Identify which cell holds the provided text, then report its [X, Y] central coordinate. 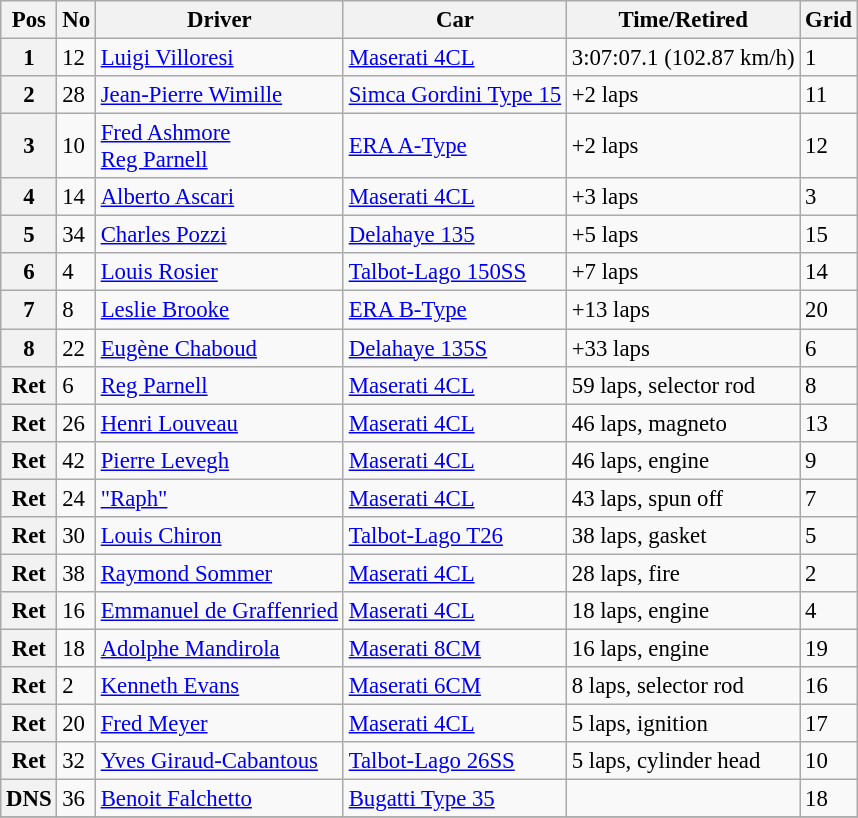
43 laps, spun off [682, 498]
DNS [29, 799]
Talbot-Lago 150SS [454, 273]
+3 laps [682, 197]
5 laps, ignition [682, 724]
Benoit Falchetto [219, 799]
30 [76, 536]
Delahaye 135 [454, 235]
Pos [29, 20]
ERA B-Type [454, 310]
Adolphe Mandirola [219, 648]
"Raph" [219, 498]
Simca Gordini Type 15 [454, 95]
24 [76, 498]
Delahaye 135S [454, 348]
Jean-Pierre Wimille [219, 95]
32 [76, 761]
Louis Rosier [219, 273]
Fred Ashmore Reg Parnell [219, 146]
Henri Louveau [219, 423]
59 laps, selector rod [682, 385]
Talbot-Lago T26 [454, 536]
46 laps, magneto [682, 423]
Alberto Ascari [219, 197]
46 laps, engine [682, 460]
Grid [828, 20]
36 [76, 799]
Emmanuel de Graffenried [219, 611]
Pierre Levegh [219, 460]
15 [828, 235]
16 laps, engine [682, 648]
+7 laps [682, 273]
Maserati 8CM [454, 648]
26 [76, 423]
Car [454, 20]
Driver [219, 20]
Raymond Sommer [219, 573]
+33 laps [682, 348]
19 [828, 648]
28 laps, fire [682, 573]
Time/Retired [682, 20]
18 laps, engine [682, 611]
22 [76, 348]
Charles Pozzi [219, 235]
8 laps, selector rod [682, 686]
ERA A-Type [454, 146]
42 [76, 460]
Eugène Chaboud [219, 348]
13 [828, 423]
5 laps, cylinder head [682, 761]
38 [76, 573]
Maserati 6CM [454, 686]
+13 laps [682, 310]
No [76, 20]
Fred Meyer [219, 724]
17 [828, 724]
Luigi Villoresi [219, 58]
Bugatti Type 35 [454, 799]
9 [828, 460]
+5 laps [682, 235]
34 [76, 235]
3:07:07.1 (102.87 km/h) [682, 58]
Leslie Brooke [219, 310]
Yves Giraud-Cabantous [219, 761]
11 [828, 95]
38 laps, gasket [682, 536]
Kenneth Evans [219, 686]
28 [76, 95]
Reg Parnell [219, 385]
Louis Chiron [219, 536]
Talbot-Lago 26SS [454, 761]
